Detect which cell encompasses the target text, then output its [x, y] center coordinate. 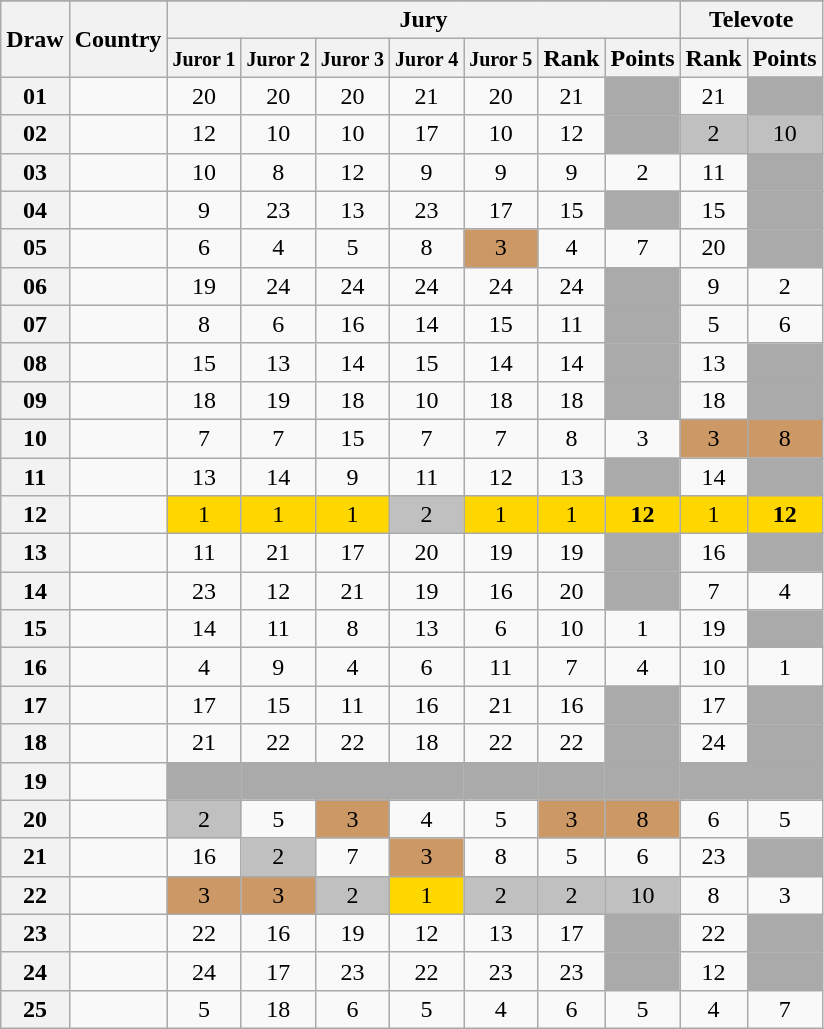
Juror 5 [501, 58]
03 [35, 172]
01 [35, 96]
Juror 2 [278, 58]
06 [35, 286]
Jury [424, 20]
02 [35, 134]
Country [118, 39]
08 [35, 362]
Juror 1 [204, 58]
Draw [35, 39]
09 [35, 400]
Juror 3 [352, 58]
05 [35, 248]
07 [35, 324]
Televote [751, 20]
Juror 4 [426, 58]
04 [35, 210]
25 [35, 1009]
